From the cell containing the given text, extract its center point as [x, y] coordinate. 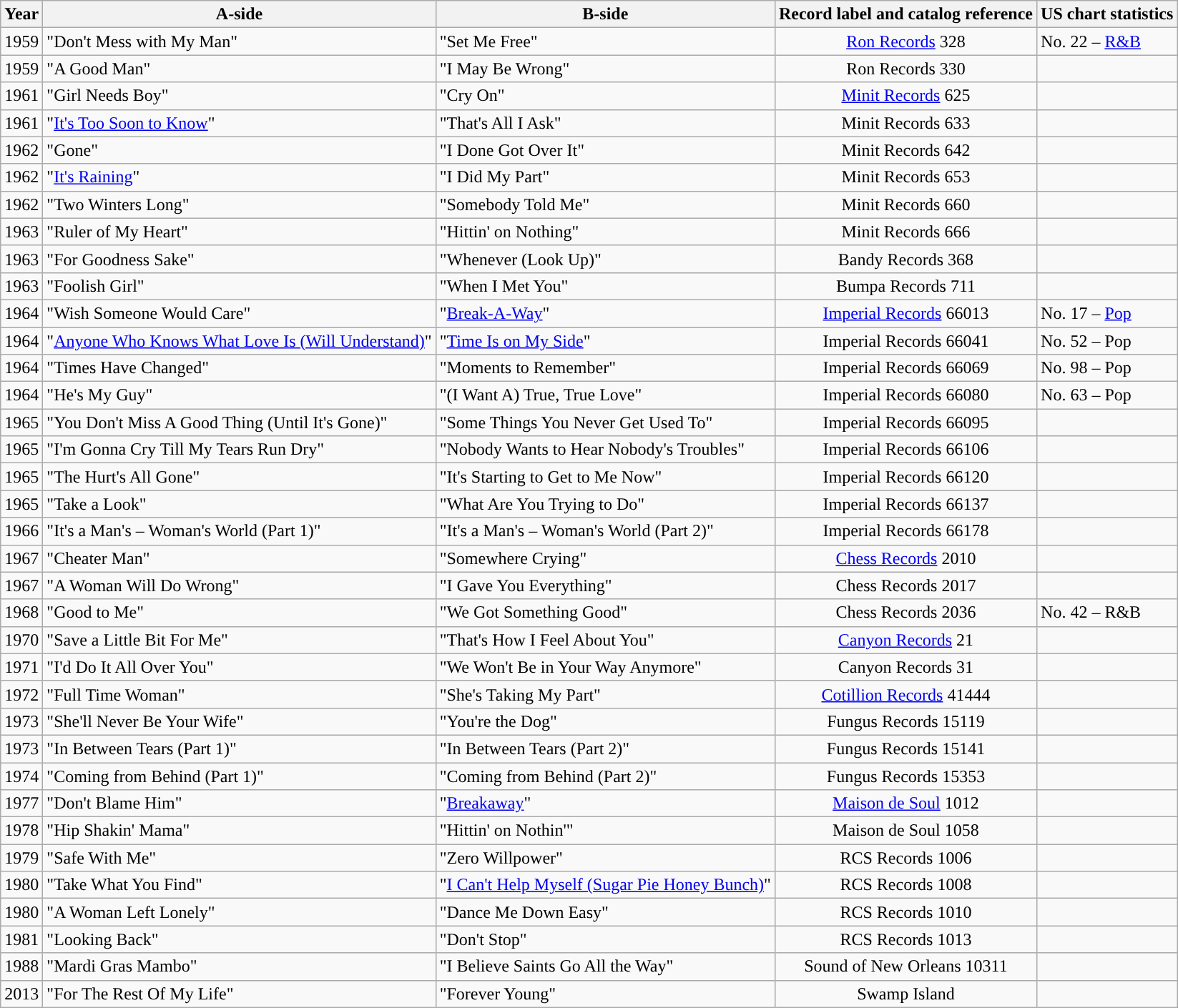
"Good to Me" [239, 613]
Ron Records 330 [905, 69]
No. 98 – Pop [1107, 368]
"Anyone Who Knows What Love Is (Will Understand)" [239, 341]
1972 [21, 694]
"Take a Look" [239, 504]
2013 [21, 994]
"Somebody Told Me" [605, 204]
"For The Rest Of My Life" [239, 994]
"That's All I Ask" [605, 123]
"Cheater Man" [239, 558]
"Forever Young" [605, 994]
Cotillion Records 41444 [905, 694]
Bumpa Records 711 [905, 286]
"Hip Shakin' Mama" [239, 831]
"Dance Me Down Easy" [605, 912]
"Mardi Gras Mambo" [239, 967]
"I'd Do It All Over You" [239, 667]
"Gone" [239, 150]
Canyon Records 21 [905, 640]
Imperial Records 66041 [905, 341]
"Safe With Me" [239, 858]
1978 [21, 831]
"Take What You Find" [239, 885]
"(I Want A) True, True Love" [605, 395]
"Don't Blame Him" [239, 804]
"Looking Back" [239, 939]
Fungus Records 15353 [905, 776]
"I May Be Wrong" [605, 69]
1970 [21, 640]
"Cry On" [605, 96]
A-side [239, 14]
Bandy Records 368 [905, 259]
"Some Things You Never Get Used To" [605, 423]
"She'll Never Be Your Wife" [239, 721]
"Zero Willpower" [605, 858]
No. 17 – Pop [1107, 313]
Ron Records 328 [905, 41]
"I Believe Saints Go All the Way" [605, 967]
US chart statistics [1107, 14]
RCS Records 1010 [905, 912]
No. 52 – Pop [1107, 341]
"Coming from Behind (Part 1)" [239, 776]
"I'm Gonna Cry Till My Tears Run Dry" [239, 450]
"Don't Stop" [605, 939]
"I Done Got Over It" [605, 150]
"What Are You Trying to Do" [605, 504]
Imperial Records 66013 [905, 313]
"A Good Man" [239, 69]
"It's Too Soon to Know" [239, 123]
Minit Records 660 [905, 204]
Minit Records 653 [905, 177]
Record label and catalog reference [905, 14]
"In Between Tears (Part 1)" [239, 748]
Chess Records 2017 [905, 585]
Chess Records 2010 [905, 558]
"Hittin' on Nothin'" [605, 831]
"A Woman Left Lonely" [239, 912]
Imperial Records 66095 [905, 423]
1971 [21, 667]
Maison de Soul 1012 [905, 804]
Imperial Records 66120 [905, 477]
"Moments to Remember" [605, 368]
Fungus Records 15141 [905, 748]
"You Don't Miss A Good Thing (Until It's Gone)" [239, 423]
No. 42 – R&B [1107, 613]
Year [21, 14]
"For Goodness Sake" [239, 259]
Imperial Records 66069 [905, 368]
No. 22 – R&B [1107, 41]
Imperial Records 66137 [905, 504]
"Whenever (Look Up)" [605, 259]
Imperial Records 66080 [905, 395]
"I Did My Part" [605, 177]
Swamp Island [905, 994]
"He's My Guy" [239, 395]
Minit Records 666 [905, 232]
"That's How I Feel About You" [605, 640]
"It's Starting to Get to Me Now" [605, 477]
"Somewhere Crying" [605, 558]
"In Between Tears (Part 2)" [605, 748]
1988 [21, 967]
"Don't Mess with My Man" [239, 41]
1977 [21, 804]
"Ruler of My Heart" [239, 232]
"We Got Something Good" [605, 613]
"Save a Little Bit For Me" [239, 640]
"I Can't Help Myself (Sugar Pie Honey Bunch)" [605, 885]
1979 [21, 858]
"Breakaway" [605, 804]
"I Gave You Everything" [605, 585]
RCS Records 1013 [905, 939]
"When I Met You" [605, 286]
Maison de Soul 1058 [905, 831]
Minit Records 625 [905, 96]
Minit Records 642 [905, 150]
Fungus Records 15119 [905, 721]
Minit Records 633 [905, 123]
1974 [21, 776]
B-side [605, 14]
1981 [21, 939]
"Girl Needs Boy" [239, 96]
"Times Have Changed" [239, 368]
"Nobody Wants to Hear Nobody's Troubles" [605, 450]
"Two Winters Long" [239, 204]
1966 [21, 531]
Sound of New Orleans 10311 [905, 967]
"Time Is on My Side" [605, 341]
"It's a Man's – Woman's World (Part 2)" [605, 531]
Imperial Records 66178 [905, 531]
"Full Time Woman" [239, 694]
Canyon Records 31 [905, 667]
"Foolish Girl" [239, 286]
"Hittin' on Nothing" [605, 232]
RCS Records 1006 [905, 858]
"She's Taking My Part" [605, 694]
"Coming from Behind (Part 2)" [605, 776]
"Set Me Free" [605, 41]
"The Hurt's All Gone" [239, 477]
"Break-A-Way" [605, 313]
1968 [21, 613]
"You're the Dog" [605, 721]
"Wish Someone Would Care" [239, 313]
"We Won't Be in Your Way Anymore" [605, 667]
Chess Records 2036 [905, 613]
No. 63 – Pop [1107, 395]
"A Woman Will Do Wrong" [239, 585]
"It's a Man's – Woman's World (Part 1)" [239, 531]
Imperial Records 66106 [905, 450]
RCS Records 1008 [905, 885]
"It's Raining" [239, 177]
